Provide the [x, y] coordinate of the cell's center where the given text is located.  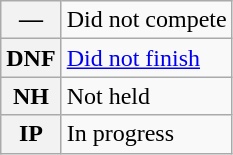
Did not compete [146, 20]
DNF [31, 58]
Not held [146, 96]
NH [31, 96]
IP [31, 134]
In progress [146, 134]
— [31, 20]
Did not finish [146, 58]
